Capture the cell that displays the provided text and extract its (x, y) central coordinate. 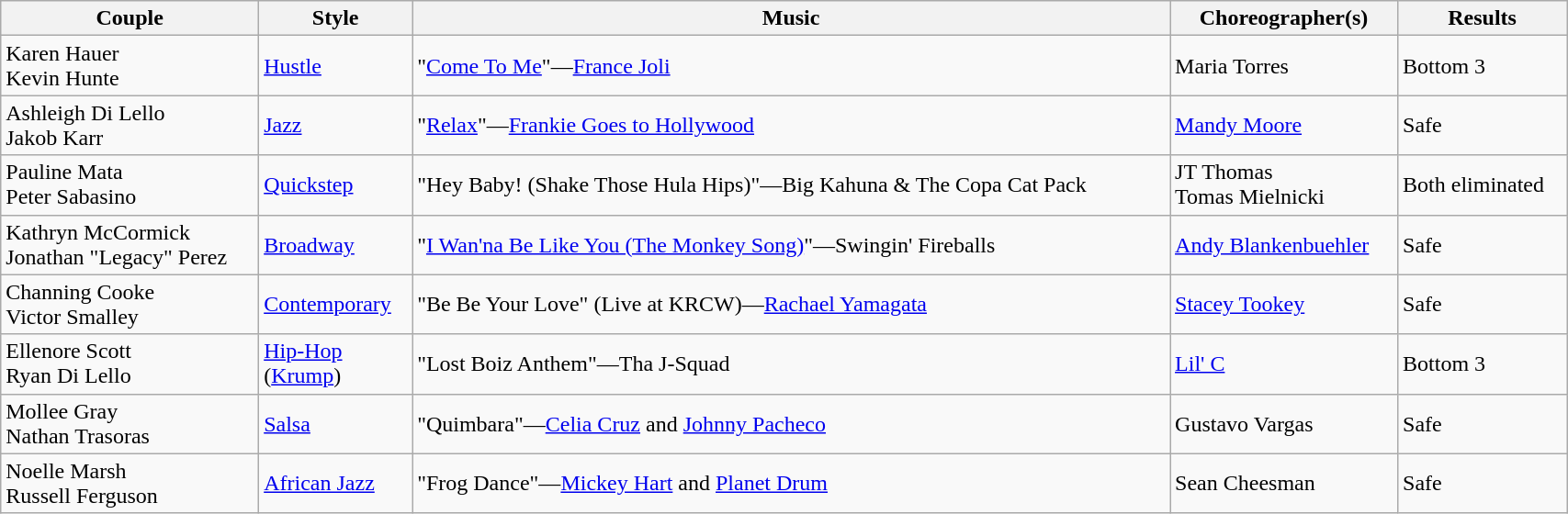
Hip-Hop(Krump) (336, 363)
Quickstep (336, 185)
Andy Blankenbuehler (1284, 244)
Maria Torres (1284, 66)
Mandy Moore (1284, 125)
Noelle MarshRussell Ferguson (130, 483)
Mollee GrayNathan Trasoras (130, 424)
Lil' C (1284, 363)
Contemporary (336, 305)
Ashleigh Di LelloJakob Karr (130, 125)
Style (336, 18)
Ellenore ScottRyan Di Lello (130, 363)
JT ThomasTomas Mielnicki (1284, 185)
Couple (130, 18)
Jazz (336, 125)
"Hey Baby! (Shake Those Hula Hips)"—Big Kahuna & The Copa Cat Pack (792, 185)
"Be Be Your Love" (Live at KRCW)—Rachael Yamagata (792, 305)
"Come To Me"—France Joli (792, 66)
African Jazz (336, 483)
Gustavo Vargas (1284, 424)
Both eliminated (1483, 185)
"Relax"—Frankie Goes to Hollywood (792, 125)
Channing CookeVictor Smalley (130, 305)
Kathryn McCormickJonathan "Legacy" Perez (130, 244)
"Lost Boiz Anthem"—Tha J-Squad (792, 363)
Sean Cheesman (1284, 483)
Results (1483, 18)
"I Wan'na Be Like You (The Monkey Song)"—Swingin' Fireballs (792, 244)
Hustle (336, 66)
"Quimbara"—Celia Cruz and Johnny Pacheco (792, 424)
Salsa (336, 424)
Pauline MataPeter Sabasino (130, 185)
Choreographer(s) (1284, 18)
Stacey Tookey (1284, 305)
Broadway (336, 244)
Karen HauerKevin Hunte (130, 66)
Music (792, 18)
"Frog Dance"—Mickey Hart and Planet Drum (792, 483)
